Output the (X, Y) coordinate of the center of the cell containing the given text.  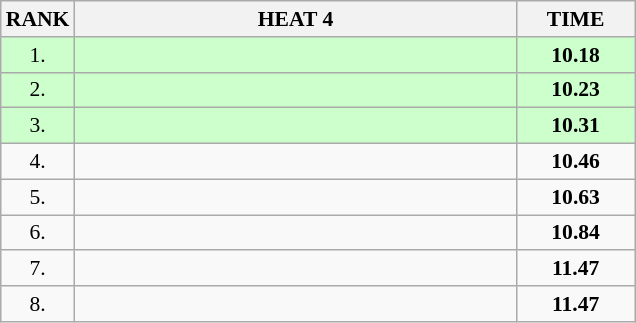
10.23 (576, 90)
6. (38, 233)
RANK (38, 19)
5. (38, 197)
2. (38, 90)
1. (38, 55)
10.46 (576, 162)
HEAT 4 (295, 19)
8. (38, 304)
4. (38, 162)
10.84 (576, 233)
TIME (576, 19)
7. (38, 269)
3. (38, 126)
10.31 (576, 126)
10.63 (576, 197)
10.18 (576, 55)
